For the text-containing cell, return its midpoint in [x, y] coordinate format. 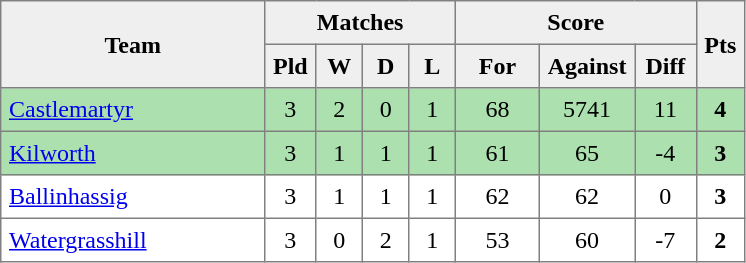
Score [576, 23]
Watergrasshill [133, 240]
Diff [666, 66]
W [339, 66]
4 [720, 110]
L [432, 66]
Against [586, 66]
Team [133, 44]
Pts [720, 44]
-7 [666, 240]
61 [497, 153]
Castlemartyr [133, 110]
-4 [666, 153]
Ballinhassig [133, 197]
53 [497, 240]
65 [586, 153]
68 [497, 110]
For [497, 66]
60 [586, 240]
Pld [290, 66]
5741 [586, 110]
Kilworth [133, 153]
D [385, 66]
11 [666, 110]
Matches [360, 23]
